Scan for the cell matching the given text and deliver its (x, y) coordinate at center. 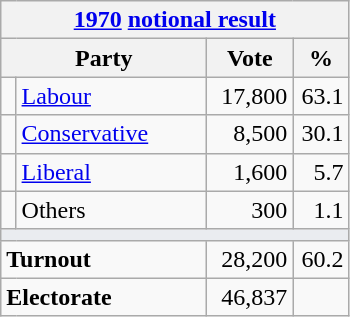
17,800 (250, 96)
Liberal (112, 172)
60.2 (321, 259)
Labour (112, 96)
28,200 (250, 259)
Others (112, 210)
5.7 (321, 172)
1,600 (250, 172)
1970 notional result (175, 20)
300 (250, 210)
Turnout (104, 259)
Vote (250, 58)
Conservative (112, 134)
63.1 (321, 96)
Electorate (104, 297)
46,837 (250, 297)
% (321, 58)
8,500 (250, 134)
30.1 (321, 134)
Party (104, 58)
1.1 (321, 210)
